From the cell containing the given text, extract its center point as (x, y) coordinate. 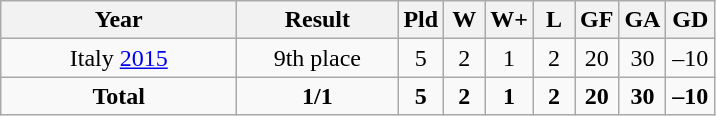
W (464, 20)
Total (119, 96)
Result (318, 20)
1/1 (318, 96)
GF (596, 20)
Italy 2015 (119, 58)
9th place (318, 58)
W+ (510, 20)
Year (119, 20)
GA (642, 20)
Pld (421, 20)
GD (690, 20)
L (554, 20)
